Detect which cell encompasses the target text, then output its (x, y) center coordinate. 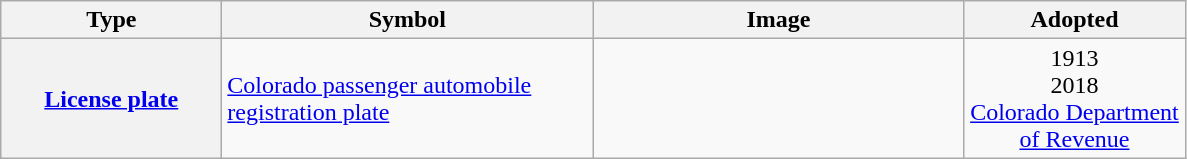
Type (112, 20)
Symbol (408, 20)
Image (778, 20)
19132018Colorado Department of Revenue (1074, 98)
Colorado passenger automobile registration plate (408, 98)
License plate (112, 98)
Adopted (1074, 20)
